Identify which cell holds the provided text, then report its [X, Y] central coordinate. 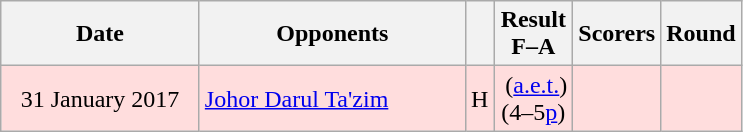
(a.e.t.)(4–5p) [534, 98]
Opponents [332, 34]
Johor Darul Ta'zim [332, 98]
31 January 2017 [100, 98]
Scorers [617, 34]
ResultF–A [534, 34]
Date [100, 34]
Round [701, 34]
H [479, 98]
